Return [x, y] of the center of cell containing provided text 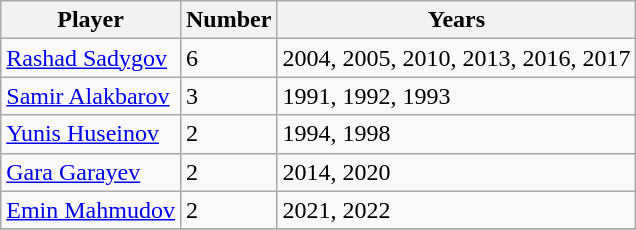
2014, 2020 [456, 172]
Number [228, 20]
Player [91, 20]
Samir Alakbarov [91, 96]
2004, 2005, 2010, 2013, 2016, 2017 [456, 58]
Years [456, 20]
1991, 1992, 1993 [456, 96]
6 [228, 58]
3 [228, 96]
Emin Mahmudov [91, 210]
Yunis Huseinov [91, 134]
2021, 2022 [456, 210]
Gara Garayev [91, 172]
Rashad Sadygov [91, 58]
1994, 1998 [456, 134]
